Detect which cell encompasses the target text, then output its [x, y] center coordinate. 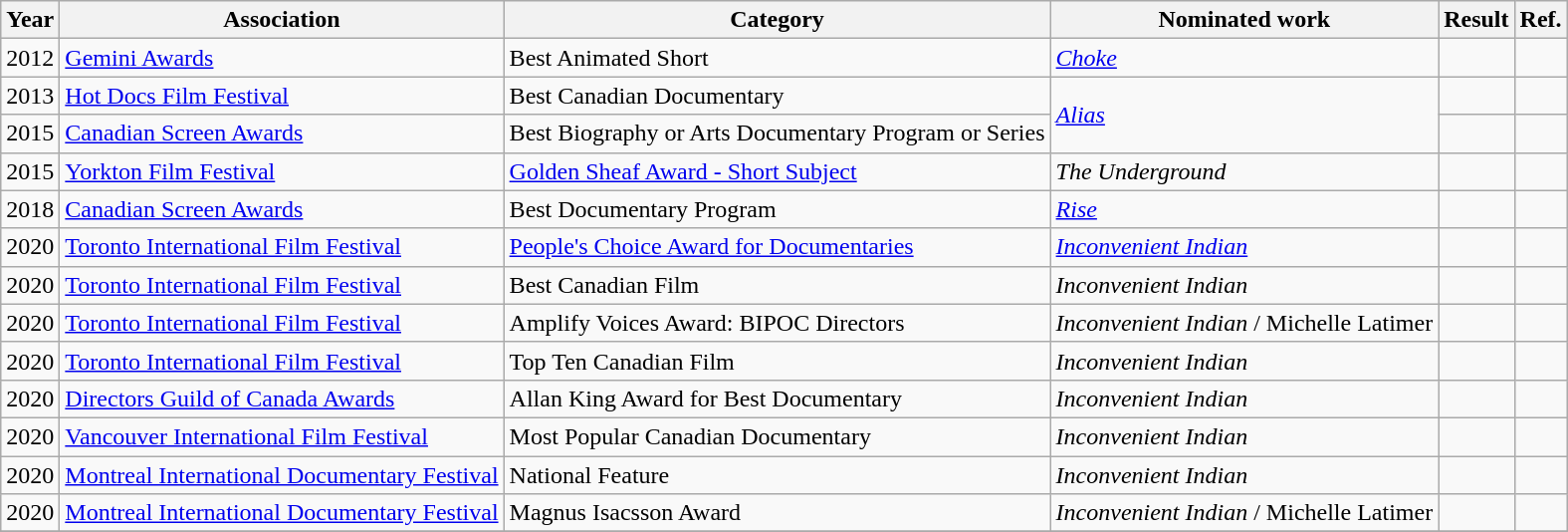
Best Documentary Program [777, 209]
Most Popular Canadian Documentary [777, 436]
Best Animated Short [777, 58]
Best Biography or Arts Documentary Program or Series [777, 133]
2012 [30, 58]
2018 [30, 209]
Top Ten Canadian Film [777, 361]
Alias [1244, 115]
Vancouver International Film Festival [282, 436]
Golden Sheaf Award - Short Subject [777, 171]
Hot Docs Film Festival [282, 96]
Amplify Voices Award: BIPOC Directors [777, 323]
Year [30, 20]
Directors Guild of Canada Awards [282, 399]
National Feature [777, 475]
Magnus Isacsson Award [777, 513]
Allan King Award for Best Documentary [777, 399]
Yorkton Film Festival [282, 171]
The Underground [1244, 171]
2013 [30, 96]
Best Canadian Film [777, 285]
Association [282, 20]
Ref. [1541, 20]
Gemini Awards [282, 58]
Choke [1244, 58]
Best Canadian Documentary [777, 96]
Nominated work [1244, 20]
Rise [1244, 209]
Result [1476, 20]
Category [777, 20]
People's Choice Award for Documentaries [777, 247]
